Return the [x, y] coordinate for the center point of the cell that contains the specified text.  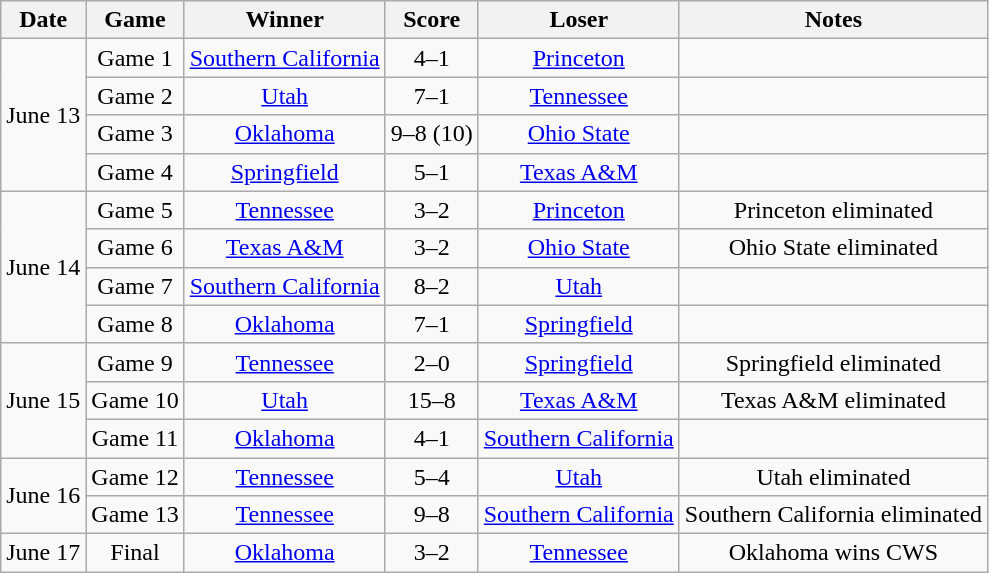
Winner [284, 20]
Game 2 [135, 96]
9–8 (10) [432, 134]
Oklahoma wins CWS [833, 553]
Game 11 [135, 438]
8–2 [432, 286]
June 13 [44, 115]
Game 12 [135, 477]
Princeton eliminated [833, 210]
June 17 [44, 553]
Date [44, 20]
Game [135, 20]
Southern California eliminated [833, 515]
Notes [833, 20]
9–8 [432, 515]
June 14 [44, 267]
Game 7 [135, 286]
Game 6 [135, 248]
Score [432, 20]
5–1 [432, 172]
2–0 [432, 362]
June 16 [44, 496]
Ohio State eliminated [833, 248]
Game 5 [135, 210]
Game 1 [135, 58]
Springfield eliminated [833, 362]
5–4 [432, 477]
15–8 [432, 400]
Texas A&M eliminated [833, 400]
Game 3 [135, 134]
Game 4 [135, 172]
June 15 [44, 400]
Game 13 [135, 515]
Final [135, 553]
Loser [578, 20]
Game 8 [135, 324]
Game 9 [135, 362]
Utah eliminated [833, 477]
Game 10 [135, 400]
